Extract the [X, Y] coordinate from the center of the cell holding the provided text.  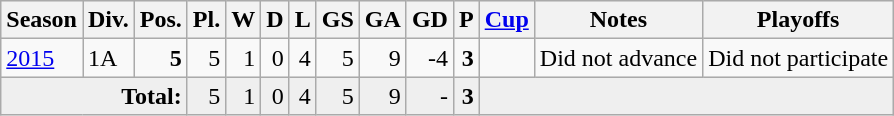
Season [42, 20]
Pl. [206, 20]
D [275, 20]
1A [108, 58]
GS [338, 20]
W [244, 20]
Did not advance [618, 58]
-4 [430, 58]
Total: [94, 96]
L [302, 20]
Notes [618, 20]
Playoffs [798, 20]
Did not participate [798, 58]
- [430, 96]
Div. [108, 20]
GA [382, 20]
Pos. [160, 20]
GD [430, 20]
2015 [42, 58]
P [466, 20]
Cup [506, 20]
